Locate the cell with the specified text and output its [X, Y] center coordinate. 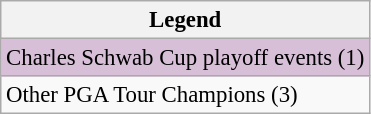
Charles Schwab Cup playoff events (1) [186, 58]
Other PGA Tour Champions (3) [186, 95]
Legend [186, 20]
